Extract the (x, y) coordinate from the center of the cell holding the provided text.  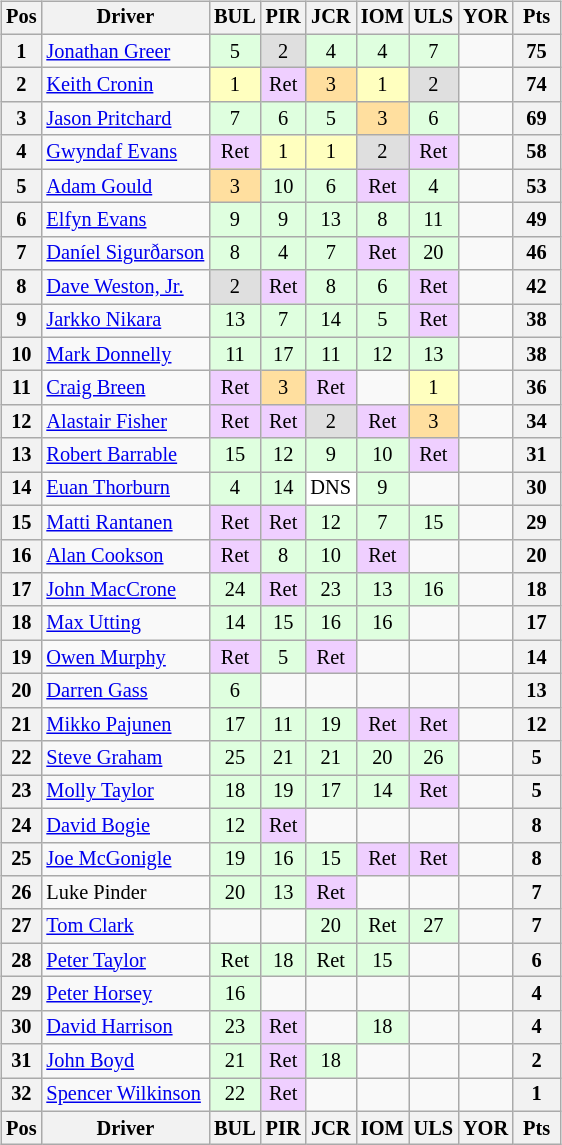
42 (536, 287)
Spencer Wilkinson (125, 1095)
Alastair Fisher (125, 422)
53 (536, 186)
Peter Horsey (125, 994)
32 (21, 1095)
28 (21, 960)
Jarkko Nikara (125, 321)
Robert Barrable (125, 455)
Gwyndaf Evans (125, 152)
DNS (331, 489)
Euan Thorburn (125, 489)
74 (536, 85)
Jason Pritchard (125, 119)
David Harrison (125, 1027)
75 (536, 51)
69 (536, 119)
Elfyn Evans (125, 220)
John Boyd (125, 1061)
Craig Breen (125, 388)
David Bogie (125, 825)
36 (536, 388)
Joe McGonigle (125, 859)
34 (536, 422)
Jonathan Greer (125, 51)
Darren Gass (125, 691)
Mikko Pajunen (125, 724)
Dave Weston, Jr. (125, 287)
49 (536, 220)
Keith Cronin (125, 85)
John MacCrone (125, 590)
Max Utting (125, 623)
Tom Clark (125, 926)
58 (536, 152)
Peter Taylor (125, 960)
Alan Cookson (125, 556)
46 (536, 253)
Owen Murphy (125, 657)
Matti Rantanen (125, 522)
Mark Donnelly (125, 354)
Daníel Sigurðarson (125, 253)
Molly Taylor (125, 792)
Steve Graham (125, 758)
Luke Pinder (125, 893)
Adam Gould (125, 186)
